Return the (x, y) coordinate for the center point of the cell that contains the specified text.  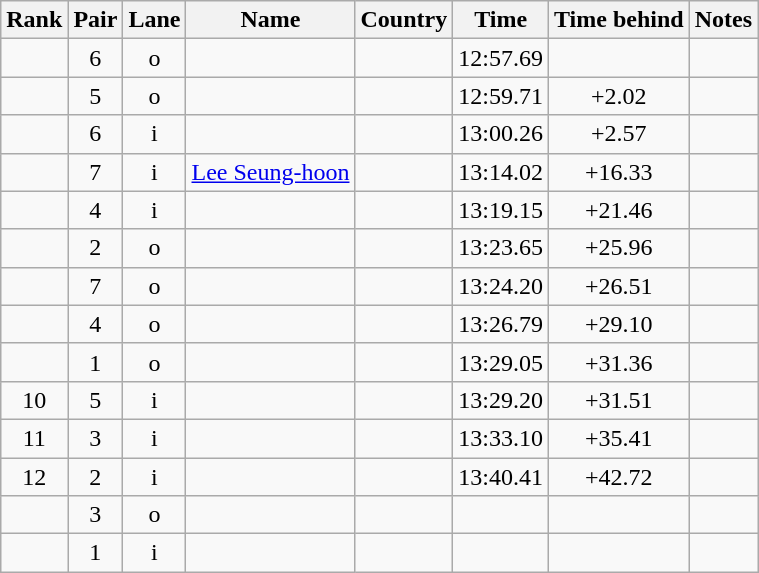
13:19.15 (501, 210)
13:29.20 (501, 400)
13:24.20 (501, 286)
+2.02 (618, 96)
13:23.65 (501, 248)
Rank (34, 20)
+26.51 (618, 286)
13:14.02 (501, 172)
+16.33 (618, 172)
Lee Seung-hoon (270, 172)
Notes (723, 20)
12:59.71 (501, 96)
Time behind (618, 20)
12 (34, 477)
+2.57 (618, 134)
12:57.69 (501, 58)
+29.10 (618, 324)
Country (404, 20)
13:33.10 (501, 438)
Pair (96, 20)
+31.51 (618, 400)
+35.41 (618, 438)
13:26.79 (501, 324)
Name (270, 20)
+25.96 (618, 248)
+21.46 (618, 210)
13:40.41 (501, 477)
Lane (154, 20)
+42.72 (618, 477)
10 (34, 400)
Time (501, 20)
11 (34, 438)
13:29.05 (501, 362)
13:00.26 (501, 134)
+31.36 (618, 362)
